Identify which cell holds the provided text, then report its [x, y] central coordinate. 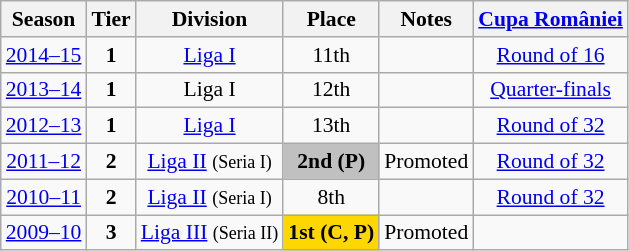
2014–15 [44, 55]
2010–11 [44, 197]
8th [331, 197]
Liga III (Seria II) [210, 233]
2012–13 [44, 126]
Season [44, 19]
Round of 16 [550, 55]
Place [331, 19]
1st (C, P) [331, 233]
3 [110, 233]
13th [331, 126]
11th [331, 55]
Cupa României [550, 19]
Tier [110, 19]
12th [331, 90]
2011–12 [44, 162]
Notes [426, 19]
2009–10 [44, 233]
2nd (P) [331, 162]
Quarter-finals [550, 90]
2013–14 [44, 90]
Division [210, 19]
